Return the (x, y) coordinate for the center point of the cell that contains the specified text.  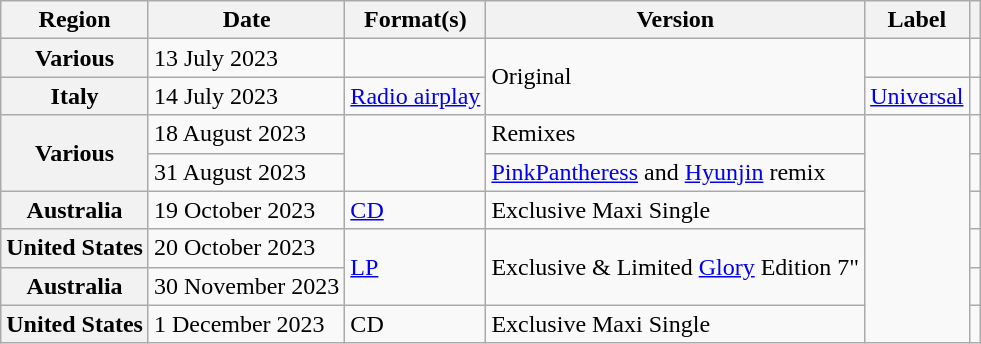
Universal (917, 96)
1 December 2023 (246, 324)
Radio airplay (416, 96)
LP (416, 267)
19 October 2023 (246, 210)
18 August 2023 (246, 134)
14 July 2023 (246, 96)
31 August 2023 (246, 172)
Version (676, 20)
Original (676, 77)
Date (246, 20)
13 July 2023 (246, 58)
20 October 2023 (246, 248)
PinkPantheress and Hyunjin remix (676, 172)
Region (75, 20)
Exclusive & Limited Glory Edition 7" (676, 267)
Remixes (676, 134)
Label (917, 20)
Format(s) (416, 20)
Italy (75, 96)
30 November 2023 (246, 286)
